Scan for the cell matching the given text and deliver its [X, Y] coordinate at center. 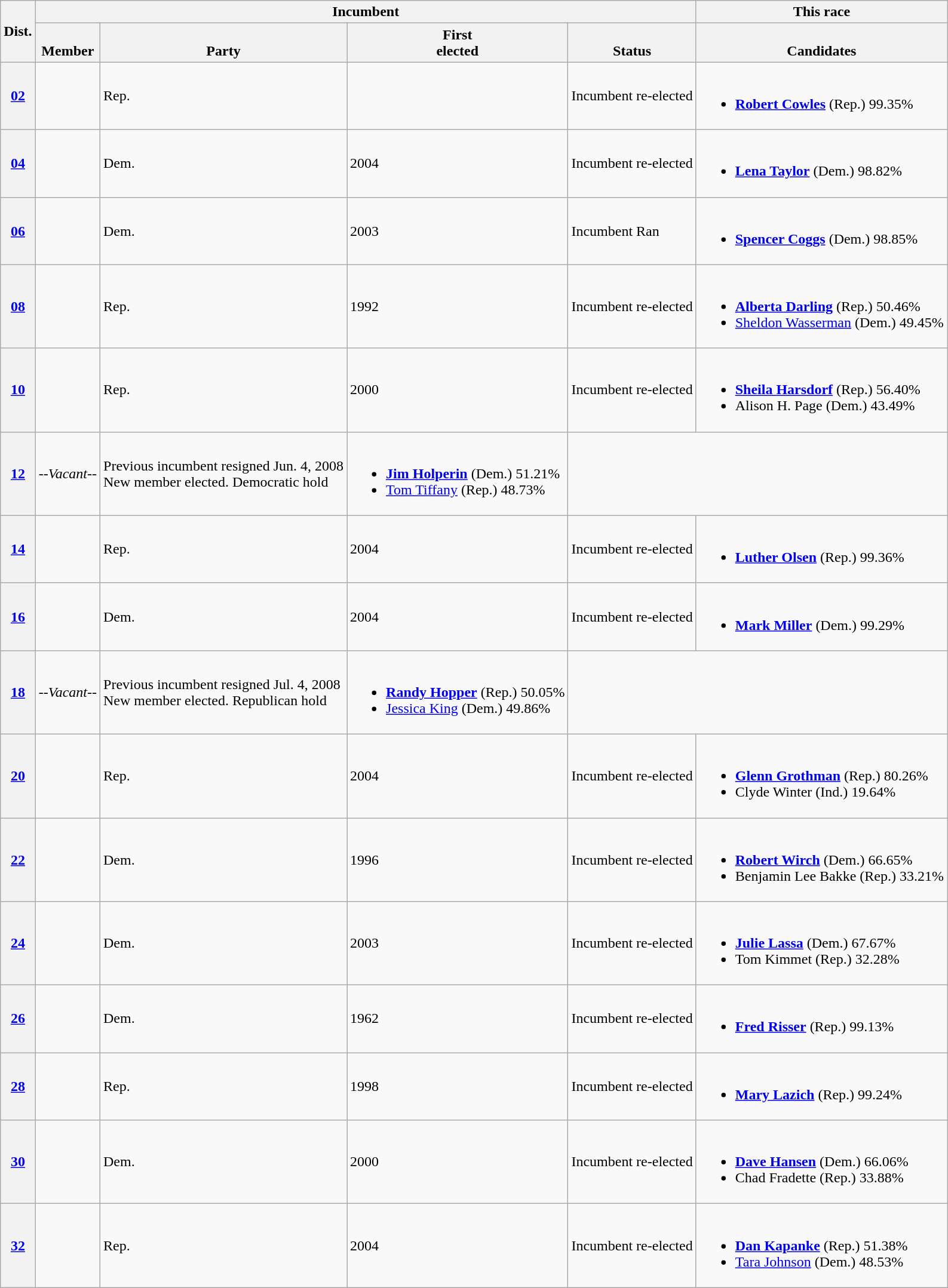
10 [18, 390]
Julie Lassa (Dem.) 67.67%Tom Kimmet (Rep.) 32.28% [821, 943]
08 [18, 306]
Dave Hansen (Dem.) 66.06%Chad Fradette (Rep.) 33.88% [821, 1162]
Jim Holperin (Dem.) 51.21%Tom Tiffany (Rep.) 48.73% [458, 474]
Robert Wirch (Dem.) 66.65%Benjamin Lee Bakke (Rep.) 33.21% [821, 860]
Previous incumbent resigned Jul. 4, 2008New member elected. Republican hold [223, 692]
Member [68, 43]
06 [18, 230]
Robert Cowles (Rep.) 99.35% [821, 96]
12 [18, 474]
Alberta Darling (Rep.) 50.46%Sheldon Wasserman (Dem.) 49.45% [821, 306]
Fred Risser (Rep.) 99.13% [821, 1019]
Candidates [821, 43]
04 [18, 164]
Incumbent [366, 12]
28 [18, 1087]
24 [18, 943]
Spencer Coggs (Dem.) 98.85% [821, 230]
16 [18, 616]
Firstelected [458, 43]
Incumbent Ran [632, 230]
32 [18, 1246]
1998 [458, 1087]
Mary Lazich (Rep.) 99.24% [821, 1087]
Luther Olsen (Rep.) 99.36% [821, 549]
Party [223, 43]
26 [18, 1019]
22 [18, 860]
Lena Taylor (Dem.) 98.82% [821, 164]
30 [18, 1162]
18 [18, 692]
Dan Kapanke (Rep.) 51.38%Tara Johnson (Dem.) 48.53% [821, 1246]
20 [18, 776]
02 [18, 96]
Status [632, 43]
Glenn Grothman (Rep.) 80.26%Clyde Winter (Ind.) 19.64% [821, 776]
This race [821, 12]
1996 [458, 860]
1962 [458, 1019]
Mark Miller (Dem.) 99.29% [821, 616]
14 [18, 549]
Sheila Harsdorf (Rep.) 56.40%Alison H. Page (Dem.) 43.49% [821, 390]
1992 [458, 306]
Previous incumbent resigned Jun. 4, 2008New member elected. Democratic hold [223, 474]
Randy Hopper (Rep.) 50.05%Jessica King (Dem.) 49.86% [458, 692]
Dist. [18, 31]
